Return the [x, y] coordinate for the center point of the cell that contains the specified text.  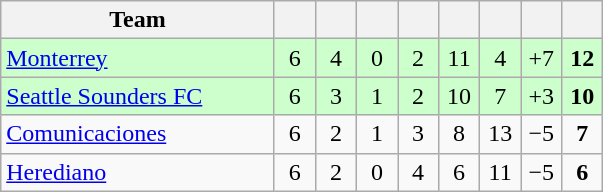
Comunicaciones [138, 134]
Herediano [138, 172]
Team [138, 20]
+3 [542, 96]
Monterrey [138, 58]
12 [582, 58]
+7 [542, 58]
8 [460, 134]
13 [500, 134]
Seattle Sounders FC [138, 96]
